From the cell containing the given text, extract its center point as (x, y) coordinate. 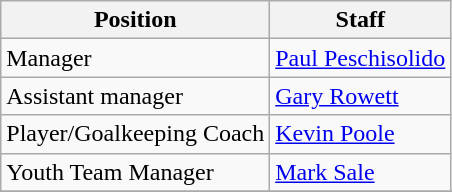
Assistant manager (136, 96)
Player/Goalkeeping Coach (136, 134)
Manager (136, 58)
Mark Sale (360, 172)
Staff (360, 20)
Gary Rowett (360, 96)
Paul Peschisolido (360, 58)
Kevin Poole (360, 134)
Position (136, 20)
Youth Team Manager (136, 172)
